Detect which cell encompasses the target text, then output its [X, Y] center coordinate. 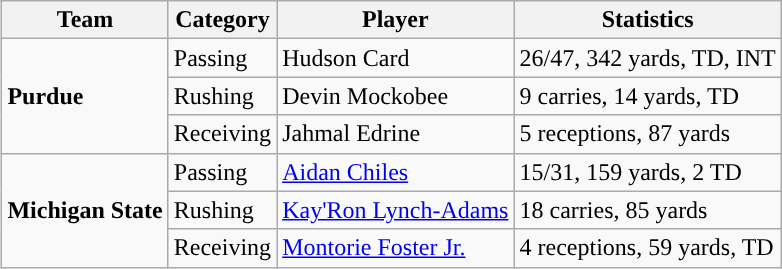
Jahmal Edrine [396, 134]
Category [222, 20]
Purdue [85, 96]
4 receptions, 59 yards, TD [648, 248]
Team [85, 20]
Hudson Card [396, 58]
15/31, 159 yards, 2 TD [648, 172]
9 carries, 14 yards, TD [648, 96]
Player [396, 20]
5 receptions, 87 yards [648, 134]
Kay'Ron Lynch-Adams [396, 210]
Aidan Chiles [396, 172]
Devin Mockobee [396, 96]
18 carries, 85 yards [648, 210]
Michigan State [85, 210]
Statistics [648, 20]
26/47, 342 yards, TD, INT [648, 58]
Montorie Foster Jr. [396, 248]
